Provide the (x, y) coordinate of the cell's center where the given text is located.  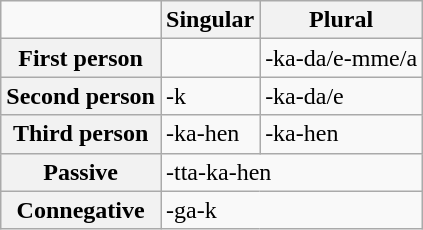
First person (81, 58)
Third person (81, 134)
-k (210, 96)
Connegative (81, 210)
Second person (81, 96)
Singular (210, 20)
-ka-da/e (342, 96)
Passive (81, 172)
-ka-da/e-mme/a (342, 58)
Plural (342, 20)
-tta-ka-hen (291, 172)
-ga-k (291, 210)
